Find where the given text appears and provide that cell's center as [X, Y] coordinate. 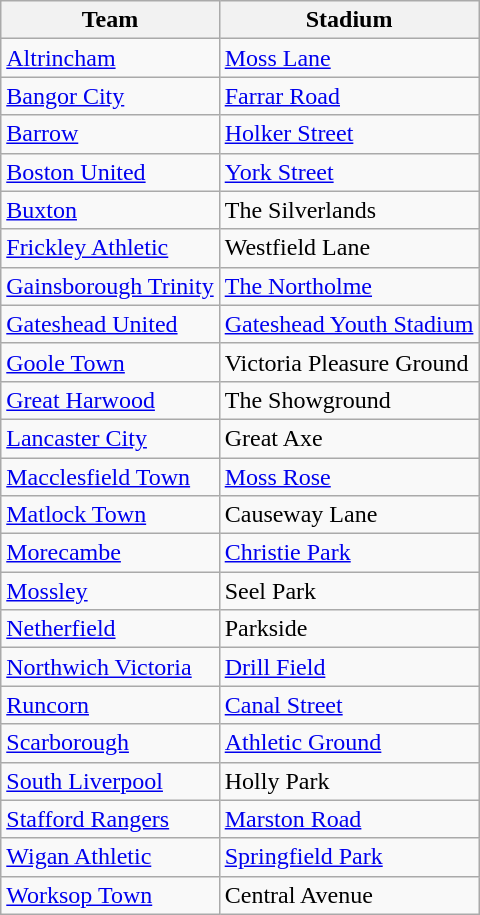
Goole Town [110, 362]
Central Avenue [349, 895]
Victoria Pleasure Ground [349, 362]
Seel Park [349, 591]
Lancaster City [110, 438]
York Street [349, 172]
Holker Street [349, 134]
Runcorn [110, 705]
Great Harwood [110, 400]
Boston United [110, 172]
Stafford Rangers [110, 819]
Canal Street [349, 705]
South Liverpool [110, 781]
Matlock Town [110, 515]
Springfield Park [349, 857]
Frickley Athletic [110, 248]
Christie Park [349, 553]
Altrincham [110, 58]
Gainsborough Trinity [110, 286]
Great Axe [349, 438]
Bangor City [110, 96]
Macclesfield Town [110, 477]
Parkside [349, 629]
The Showground [349, 400]
Stadium [349, 20]
Athletic Ground [349, 743]
Farrar Road [349, 96]
Buxton [110, 210]
Moss Rose [349, 477]
Gateshead United [110, 324]
The Northolme [349, 286]
Wigan Athletic [110, 857]
Northwich Victoria [110, 667]
Barrow [110, 134]
The Silverlands [349, 210]
Westfield Lane [349, 248]
Team [110, 20]
Morecambe [110, 553]
Moss Lane [349, 58]
Scarborough [110, 743]
Worksop Town [110, 895]
Netherfield [110, 629]
Gateshead Youth Stadium [349, 324]
Mossley [110, 591]
Marston Road [349, 819]
Holly Park [349, 781]
Causeway Lane [349, 515]
Drill Field [349, 667]
